Extract the (x, y) coordinate from the center of the cell holding the provided text.  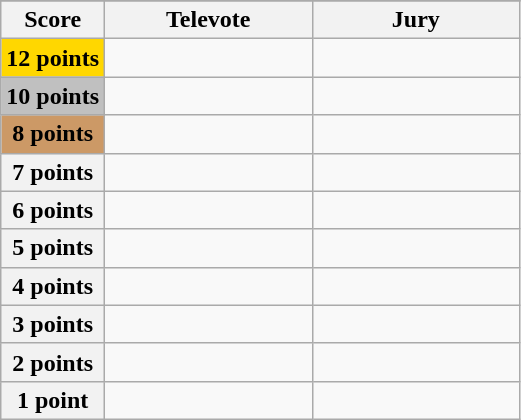
3 points (53, 324)
10 points (53, 96)
2 points (53, 362)
Televote (209, 20)
7 points (53, 172)
Score (53, 20)
1 point (53, 400)
4 points (53, 286)
8 points (53, 134)
12 points (53, 58)
Jury (416, 20)
6 points (53, 210)
5 points (53, 248)
